Scan for the cell matching the given text and deliver its (X, Y) coordinate at center. 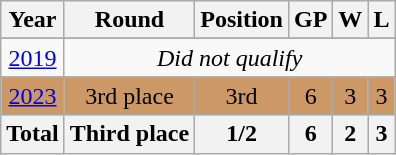
Did not qualify (230, 58)
Year (33, 20)
2023 (33, 96)
GP (310, 20)
Third place (129, 134)
2019 (33, 58)
1/2 (242, 134)
3rd place (129, 96)
2 (350, 134)
Position (242, 20)
Round (129, 20)
L (382, 20)
3rd (242, 96)
W (350, 20)
Total (33, 134)
